Locate the cell with the specified text and output its [X, Y] center coordinate. 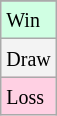
Loss [28, 96]
Draw [28, 58]
Win [28, 20]
